Pinpoint the cell where the given text exists, returning its (x, y) midpoint coordinate. 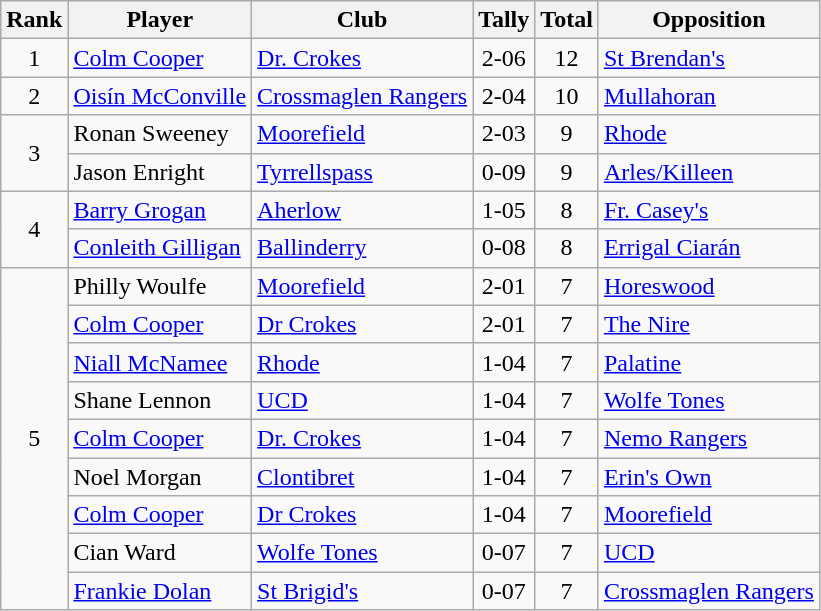
4 (34, 229)
Errigal Ciarán (708, 248)
Mullahoran (708, 96)
2-06 (504, 58)
Aherlow (362, 210)
Nemo Rangers (708, 438)
Player (160, 20)
St Brigid's (362, 591)
Rank (34, 20)
Arles/Killeen (708, 172)
Opposition (708, 20)
Clontibret (362, 477)
12 (567, 58)
0-09 (504, 172)
2 (34, 96)
Ronan Sweeney (160, 134)
St Brendan's (708, 58)
Cian Ward (160, 553)
2-04 (504, 96)
Erin's Own (708, 477)
Conleith Gilligan (160, 248)
Tally (504, 20)
1 (34, 58)
Fr. Casey's (708, 210)
The Nire (708, 324)
Club (362, 20)
2-03 (504, 134)
Niall McNamee (160, 362)
10 (567, 96)
Noel Morgan (160, 477)
0-08 (504, 248)
Philly Woulfe (160, 286)
Ballinderry (362, 248)
Barry Grogan (160, 210)
Frankie Dolan (160, 591)
Shane Lennon (160, 400)
Total (567, 20)
Palatine (708, 362)
5 (34, 438)
Tyrrellspass (362, 172)
Oisín McConville (160, 96)
3 (34, 153)
1-05 (504, 210)
Jason Enright (160, 172)
Horeswood (708, 286)
